Scan for the cell matching the given text and deliver its [X, Y] coordinate at center. 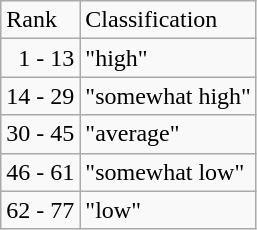
"somewhat low" [168, 172]
"low" [168, 210]
Classification [168, 20]
14 - 29 [40, 96]
46 - 61 [40, 172]
"high" [168, 58]
Rank [40, 20]
1 - 13 [40, 58]
62 - 77 [40, 210]
30 - 45 [40, 134]
"somewhat high" [168, 96]
"average" [168, 134]
